Capture the cell that displays the provided text and extract its [X, Y] central coordinate. 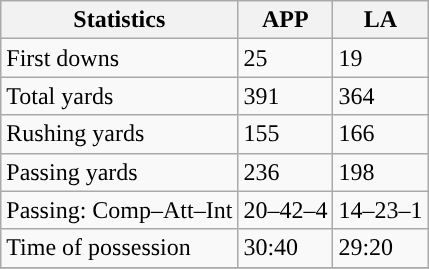
APP [286, 20]
20–42–4 [286, 210]
155 [286, 134]
166 [380, 134]
391 [286, 96]
19 [380, 58]
Rushing yards [120, 134]
236 [286, 172]
30:40 [286, 248]
364 [380, 96]
14–23–1 [380, 210]
29:20 [380, 248]
Passing: Comp–Att–Int [120, 210]
Total yards [120, 96]
Statistics [120, 20]
198 [380, 172]
Passing yards [120, 172]
First downs [120, 58]
25 [286, 58]
Time of possession [120, 248]
LA [380, 20]
